Locate the cell with the specified text and output its [X, Y] center coordinate. 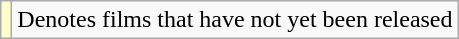
Denotes films that have not yet been released [235, 20]
